Determine the [X, Y] coordinate at the center of the cell enclosing the given text.  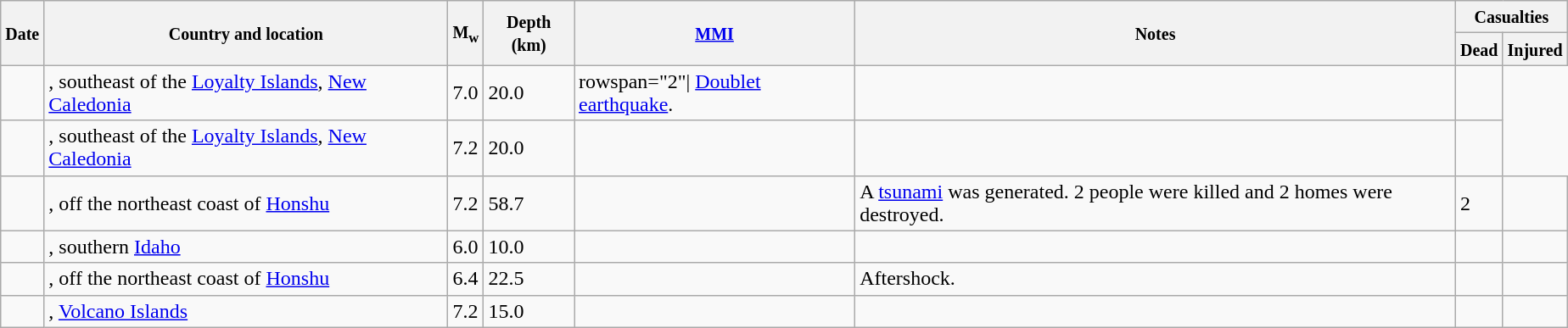
Country and location [246, 33]
MMI [714, 33]
7.0 [466, 93]
Mw [466, 33]
A tsunami was generated. 2 people were killed and 2 homes were destroyed. [1156, 203]
Injured [1535, 49]
, southern Idaho [246, 247]
15.0 [529, 311]
rowspan="2"| Doublet earthquake. [714, 93]
Date [22, 33]
6.0 [466, 247]
6.4 [466, 279]
58.7 [529, 203]
, Volcano Islands [246, 311]
2 [1479, 203]
Dead [1479, 49]
Notes [1156, 33]
Casualties [1511, 17]
Aftershock. [1156, 279]
Depth (km) [529, 33]
22.5 [529, 279]
10.0 [529, 247]
